From the cell containing the given text, extract its center point as [X, Y] coordinate. 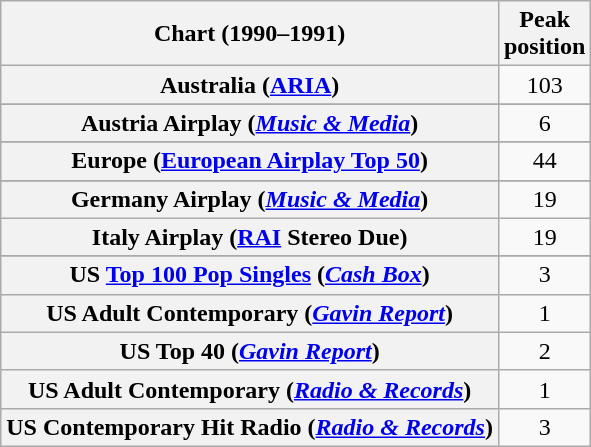
44 [544, 161]
US Top 40 (Gavin Report) [250, 351]
US Top 100 Pop Singles (Cash Box) [250, 275]
US Contemporary Hit Radio (Radio & Records) [250, 427]
6 [544, 123]
Australia (ARIA) [250, 85]
Chart (1990–1991) [250, 34]
103 [544, 85]
Austria Airplay (Music & Media) [250, 123]
Peakposition [544, 34]
2 [544, 351]
Italy Airplay (RAI Stereo Due) [250, 237]
Europe (European Airplay Top 50) [250, 161]
US Adult Contemporary (Radio & Records) [250, 389]
Germany Airplay (Music & Media) [250, 199]
US Adult Contemporary (Gavin Report) [250, 313]
